Capture the cell that displays the provided text and extract its [x, y] central coordinate. 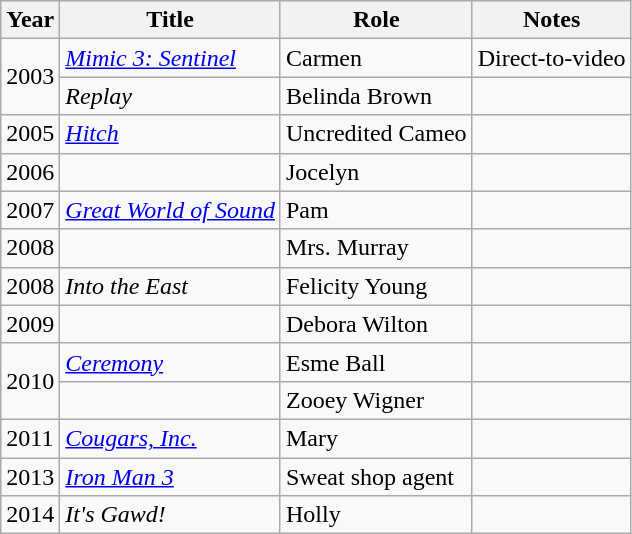
Hitch [170, 134]
2005 [30, 134]
Year [30, 20]
Replay [170, 96]
Mary [376, 438]
Jocelyn [376, 172]
Uncredited Cameo [376, 134]
2006 [30, 172]
Cougars, Inc. [170, 438]
2011 [30, 438]
Belinda Brown [376, 96]
Mimic 3: Sentinel [170, 58]
Felicity Young [376, 286]
2003 [30, 77]
Mrs. Murray [376, 248]
Title [170, 20]
2009 [30, 324]
Great World of Sound [170, 210]
Iron Man 3 [170, 477]
Direct-to-video [552, 58]
2014 [30, 515]
2010 [30, 381]
Ceremony [170, 362]
2013 [30, 477]
Zooey Wigner [376, 400]
Notes [552, 20]
Holly [376, 515]
Role [376, 20]
Debora Wilton [376, 324]
Carmen [376, 58]
Pam [376, 210]
Esme Ball [376, 362]
Sweat shop agent [376, 477]
2007 [30, 210]
Into the East [170, 286]
It's Gawd! [170, 515]
